Provide the [X, Y] coordinate of the cell's center where the given text is located.  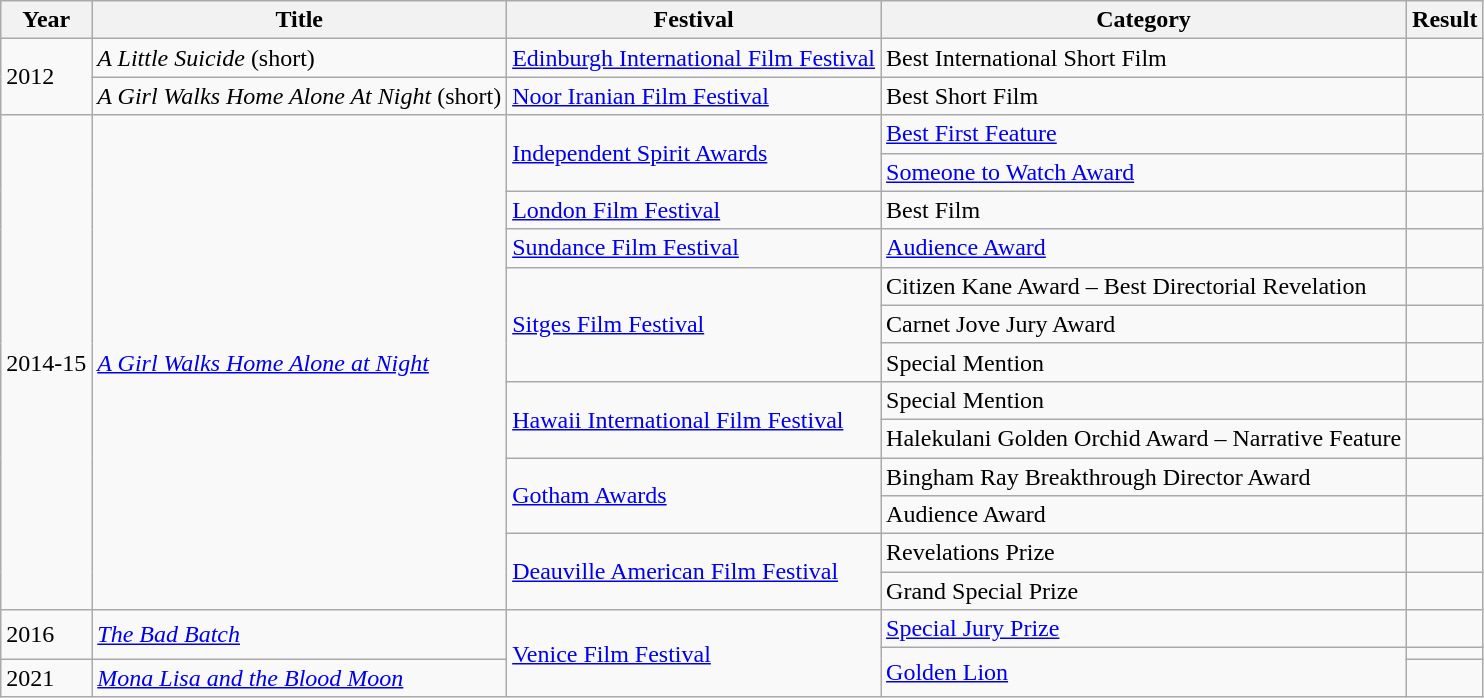
Gotham Awards [694, 496]
Someone to Watch Award [1144, 172]
Hawaii International Film Festival [694, 419]
Citizen Kane Award – Best Directorial Revelation [1144, 286]
A Girl Walks Home Alone At Night (short) [300, 96]
Special Jury Prize [1144, 629]
Best Short Film [1144, 96]
Edinburgh International Film Festival [694, 58]
Year [46, 20]
London Film Festival [694, 210]
Independent Spirit Awards [694, 153]
A Little Suicide (short) [300, 58]
The Bad Batch [300, 634]
Category [1144, 20]
Venice Film Festival [694, 654]
Sitges Film Festival [694, 324]
Carnet Jove Jury Award [1144, 324]
2016 [46, 634]
Title [300, 20]
2021 [46, 678]
2014-15 [46, 362]
Grand Special Prize [1144, 591]
Festival [694, 20]
Best International Short Film [1144, 58]
Deauville American Film Festival [694, 572]
Best Film [1144, 210]
Mona Lisa and the Blood Moon [300, 678]
Bingham Ray Breakthrough Director Award [1144, 477]
Noor Iranian Film Festival [694, 96]
Result [1445, 20]
Best First Feature [1144, 134]
Halekulani Golden Orchid Award – Narrative Feature [1144, 438]
Golden Lion [1144, 672]
Sundance Film Festival [694, 248]
Revelations Prize [1144, 553]
2012 [46, 77]
A Girl Walks Home Alone at Night [300, 362]
